For the text-containing cell, return its midpoint in (x, y) coordinate format. 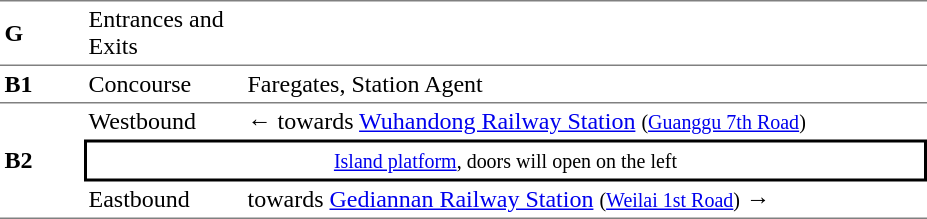
Westbound (164, 122)
Concourse (164, 84)
G (42, 32)
Faregates, Station Agent (585, 84)
Entrances and Exits (164, 32)
← towards Wuhandong Railway Station (Guanggu 7th Road) (585, 122)
B1 (42, 84)
Island platform, doors will open on the left (506, 161)
